From the cell containing the given text, extract its center point as [X, Y] coordinate. 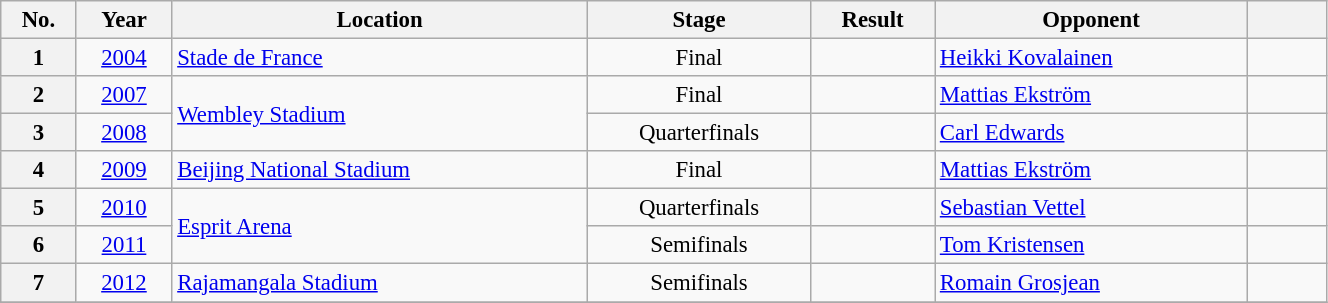
7 [38, 283]
Tom Kristensen [1092, 245]
Beijing National Stadium [380, 170]
Romain Grosjean [1092, 283]
Stage [698, 20]
Wembley Stadium [380, 114]
No. [38, 20]
Opponent [1092, 20]
2007 [124, 95]
Location [380, 20]
Result [873, 20]
3 [38, 133]
Rajamangala Stadium [380, 283]
2010 [124, 208]
1 [38, 58]
2008 [124, 133]
Stade de France [380, 58]
Carl Edwards [1092, 133]
Year [124, 20]
2 [38, 95]
5 [38, 208]
2011 [124, 245]
6 [38, 245]
Sebastian Vettel [1092, 208]
2012 [124, 283]
4 [38, 170]
Heikki Kovalainen [1092, 58]
2004 [124, 58]
2009 [124, 170]
Esprit Arena [380, 226]
